Search for the cell housing the specified text and yield its (X, Y) center coordinate. 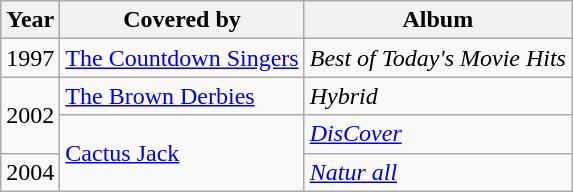
Album (438, 20)
1997 (30, 58)
The Brown Derbies (182, 96)
Hybrid (438, 96)
DisCover (438, 134)
Covered by (182, 20)
Best of Today's Movie Hits (438, 58)
Cactus Jack (182, 153)
2004 (30, 172)
2002 (30, 115)
The Countdown Singers (182, 58)
Natur all (438, 172)
Year (30, 20)
